Identify which cell holds the provided text, then report its [X, Y] central coordinate. 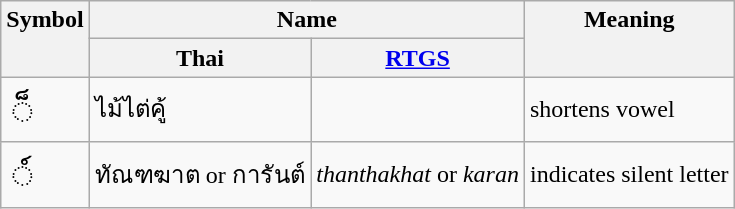
indicates silent letter [629, 174]
Symbol [45, 39]
shortens vowel [629, 110]
RTGS [418, 58]
Thai [200, 58]
◌็ [45, 110]
Name [306, 20]
Meaning [629, 39]
ทัณฑฆาต or การันต์ [200, 174]
◌์ [45, 174]
thanthakhat or karan [418, 174]
ไม้ไต่คู้ [200, 110]
